Find where the given text appears and provide that cell's center as [X, Y] coordinate. 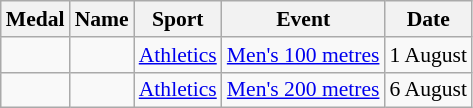
Event [304, 19]
Sport [178, 19]
Men's 100 metres [304, 55]
1 August [428, 55]
Name [102, 19]
Date [428, 19]
6 August [428, 90]
Men's 200 metres [304, 90]
Medal [36, 19]
